Return the [x, y] coordinate for the center point of the cell that contains the specified text.  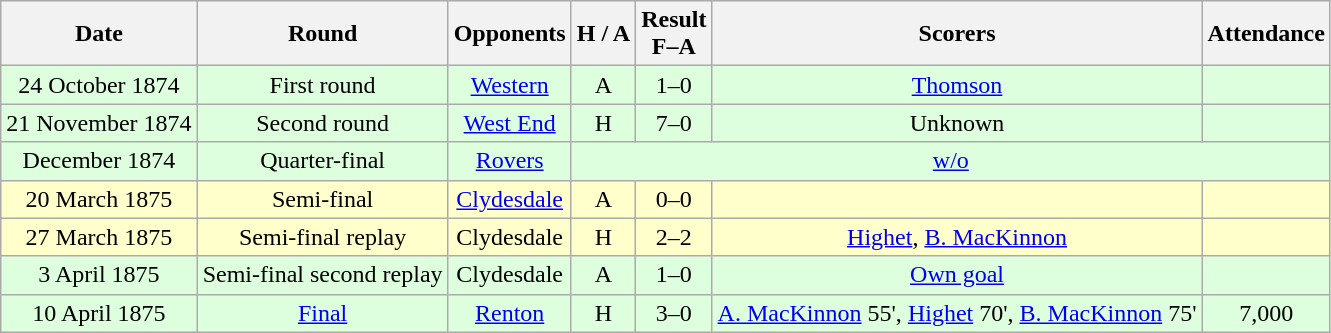
Semi-final replay [322, 237]
Own goal [957, 275]
27 March 1875 [99, 237]
Semi-final [322, 199]
w/o [950, 161]
December 1874 [99, 161]
24 October 1874 [99, 85]
Round [322, 34]
Renton [510, 313]
Final [322, 313]
Quarter-final [322, 161]
2–2 [674, 237]
Highet, B. MacKinnon [957, 237]
West End [510, 123]
ResultF–A [674, 34]
Scorers [957, 34]
20 March 1875 [99, 199]
10 April 1875 [99, 313]
3–0 [674, 313]
Date [99, 34]
3 April 1875 [99, 275]
Rovers [510, 161]
Unknown [957, 123]
A. MacKinnon 55', Highet 70', B. MacKinnon 75' [957, 313]
Western [510, 85]
Second round [322, 123]
Semi-final second replay [322, 275]
Opponents [510, 34]
7–0 [674, 123]
H / A [603, 34]
0–0 [674, 199]
Attendance [1266, 34]
21 November 1874 [99, 123]
Thomson [957, 85]
First round [322, 85]
7,000 [1266, 313]
